Detect which cell encompasses the target text, then output its [X, Y] center coordinate. 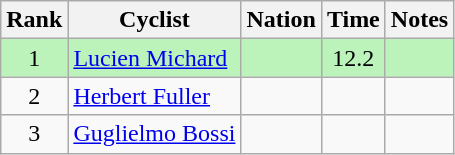
1 [34, 58]
3 [34, 134]
Cyclist [154, 20]
2 [34, 96]
Herbert Fuller [154, 96]
Time [353, 20]
Lucien Michard [154, 58]
Guglielmo Bossi [154, 134]
Rank [34, 20]
Notes [419, 20]
12.2 [353, 58]
Nation [281, 20]
